Determine the (X, Y) coordinate at the center of the cell enclosing the given text.  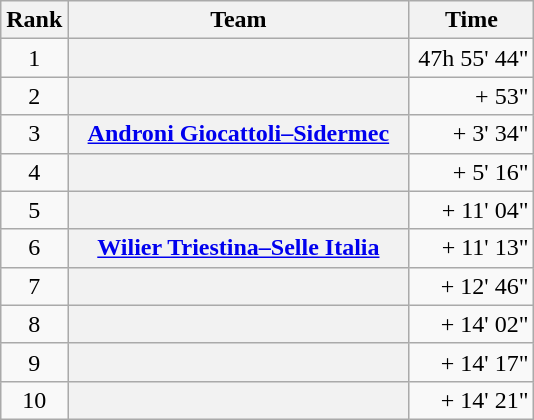
8 (34, 324)
+ 11' 04" (472, 210)
10 (34, 400)
Androni Giocattoli–Sidermec (238, 134)
+ 11' 13" (472, 248)
+ 3' 34" (472, 134)
47h 55' 44" (472, 58)
+ 14' 02" (472, 324)
4 (34, 172)
Team (238, 20)
3 (34, 134)
6 (34, 248)
+ 14' 17" (472, 362)
+ 14' 21" (472, 400)
+ 12' 46" (472, 286)
Rank (34, 20)
5 (34, 210)
+ 53" (472, 96)
Time (472, 20)
Wilier Triestina–Selle Italia (238, 248)
7 (34, 286)
9 (34, 362)
+ 5' 16" (472, 172)
1 (34, 58)
2 (34, 96)
